Locate the cell with the specified text and output its [x, y] center coordinate. 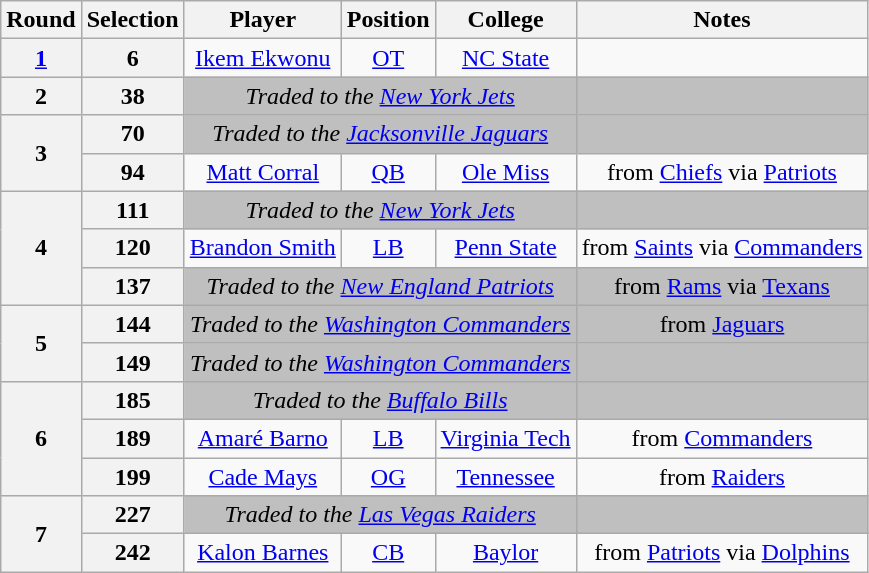
Notes [722, 20]
from Rams via Texans [722, 286]
185 [132, 400]
5 [41, 343]
Selection [132, 20]
Kalon Barnes [262, 553]
Traded to the New England Patriots [380, 286]
CB [388, 553]
Ikem Ekwonu [262, 58]
Baylor [506, 553]
Penn State [506, 248]
Traded to the Las Vegas Raiders [380, 515]
111 [132, 210]
Traded to the Buffalo Bills [380, 400]
Virginia Tech [506, 438]
NC State [506, 58]
QB [388, 172]
from Jaguars [722, 324]
Cade Mays [262, 477]
120 [132, 248]
2 [41, 96]
4 [41, 248]
from Saints via Commanders [722, 248]
from Raiders [722, 477]
3 [41, 153]
70 [132, 134]
144 [132, 324]
Tennessee [506, 477]
137 [132, 286]
OT [388, 58]
Amaré Barno [262, 438]
Ole Miss [506, 172]
227 [132, 515]
1 [41, 58]
Player [262, 20]
from Commanders [722, 438]
Position [388, 20]
from Chiefs via Patriots [722, 172]
from Patriots via Dolphins [722, 553]
94 [132, 172]
Traded to the Jacksonville Jaguars [380, 134]
Brandon Smith [262, 248]
199 [132, 477]
Matt Corral [262, 172]
OG [388, 477]
149 [132, 362]
38 [132, 96]
Round [41, 20]
242 [132, 553]
189 [132, 438]
College [506, 20]
7 [41, 534]
